Extract the (x, y) coordinate from the center of the cell holding the provided text.  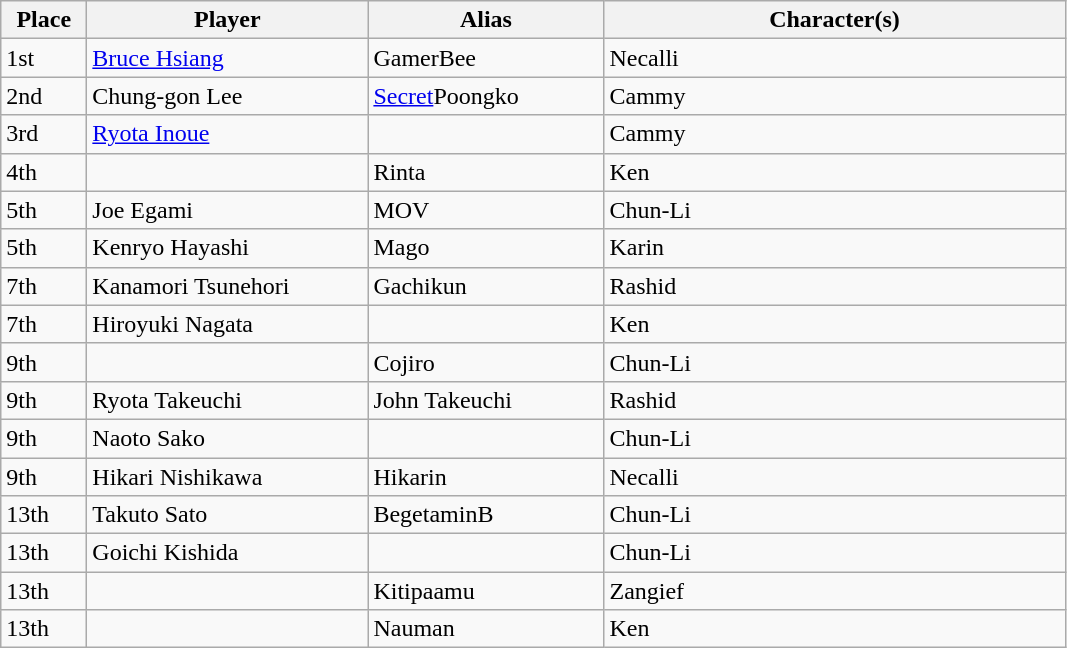
Kenryo Hayashi (228, 248)
Ryota Inoue (228, 134)
Naoto Sako (228, 438)
Kitipaamu (486, 591)
Hikari Nishikawa (228, 477)
Bruce Hsiang (228, 58)
Chung-gon Lee (228, 96)
Hikarin (486, 477)
1st (44, 58)
Hiroyuki Nagata (228, 324)
MOV (486, 210)
Kanamori Tsunehori (228, 286)
Ryota Takeuchi (228, 400)
3rd (44, 134)
Cojiro (486, 362)
Takuto Sato (228, 515)
Mago (486, 248)
Nauman (486, 629)
BegetaminB (486, 515)
Place (44, 20)
Player (228, 20)
2nd (44, 96)
John Takeuchi (486, 400)
Rinta (486, 172)
Zangief (834, 591)
Gachikun (486, 286)
4th (44, 172)
Karin (834, 248)
SecretPoongko (486, 96)
GamerBee (486, 58)
Alias (486, 20)
Goichi Kishida (228, 553)
Joe Egami (228, 210)
Character(s) (834, 20)
